Search for the cell housing the specified text and yield its (X, Y) center coordinate. 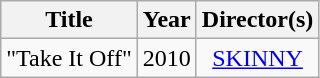
Director(s) (258, 20)
SKINNY (258, 58)
Year (166, 20)
Title (69, 20)
2010 (166, 58)
"Take It Off" (69, 58)
